Identify which cell holds the provided text, then report its (x, y) central coordinate. 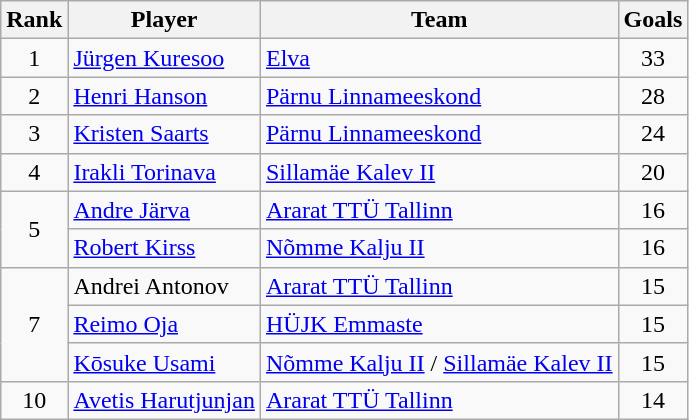
Henri Hanson (164, 96)
Kōsuke Usami (164, 362)
20 (653, 172)
Jürgen Kuresoo (164, 58)
Team (439, 20)
Elva (439, 58)
Kristen Saarts (164, 134)
Andrei Antonov (164, 286)
Robert Kirss (164, 248)
5 (34, 229)
24 (653, 134)
33 (653, 58)
28 (653, 96)
Sillamäe Kalev II (439, 172)
HÜJK Emmaste (439, 324)
Goals (653, 20)
Andre Järva (164, 210)
2 (34, 96)
3 (34, 134)
1 (34, 58)
Nõmme Kalju II (439, 248)
Irakli Torinava (164, 172)
10 (34, 400)
Rank (34, 20)
14 (653, 400)
Avetis Harutjunjan (164, 400)
7 (34, 324)
Reimo Oja (164, 324)
4 (34, 172)
Player (164, 20)
Nõmme Kalju II / Sillamäe Kalev II (439, 362)
